Search for the cell housing the specified text and yield its [X, Y] center coordinate. 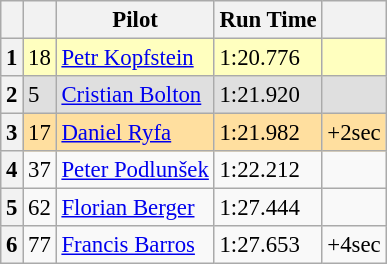
1:27.444 [268, 208]
1 [12, 58]
Florian Berger [135, 208]
1:21.920 [268, 95]
1:22.212 [268, 170]
Peter Podlunšek [135, 170]
37 [40, 170]
+4sec [354, 245]
6 [12, 245]
2 [12, 95]
Petr Kopfstein [135, 58]
Cristian Bolton [135, 95]
Pilot [135, 20]
77 [40, 245]
1:21.982 [268, 133]
Run Time [268, 20]
Francis Barros [135, 245]
62 [40, 208]
+2sec [354, 133]
3 [12, 133]
1:27.653 [268, 245]
Daniel Ryfa [135, 133]
18 [40, 58]
4 [12, 170]
1:20.776 [268, 58]
17 [40, 133]
